Return (X, Y) of the center of cell containing provided text 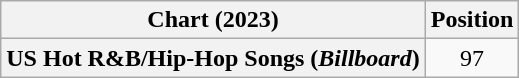
Position (472, 20)
Chart (2023) (213, 20)
US Hot R&B/Hip-Hop Songs (Billboard) (213, 58)
97 (472, 58)
